Search for the cell housing the specified text and yield its [X, Y] center coordinate. 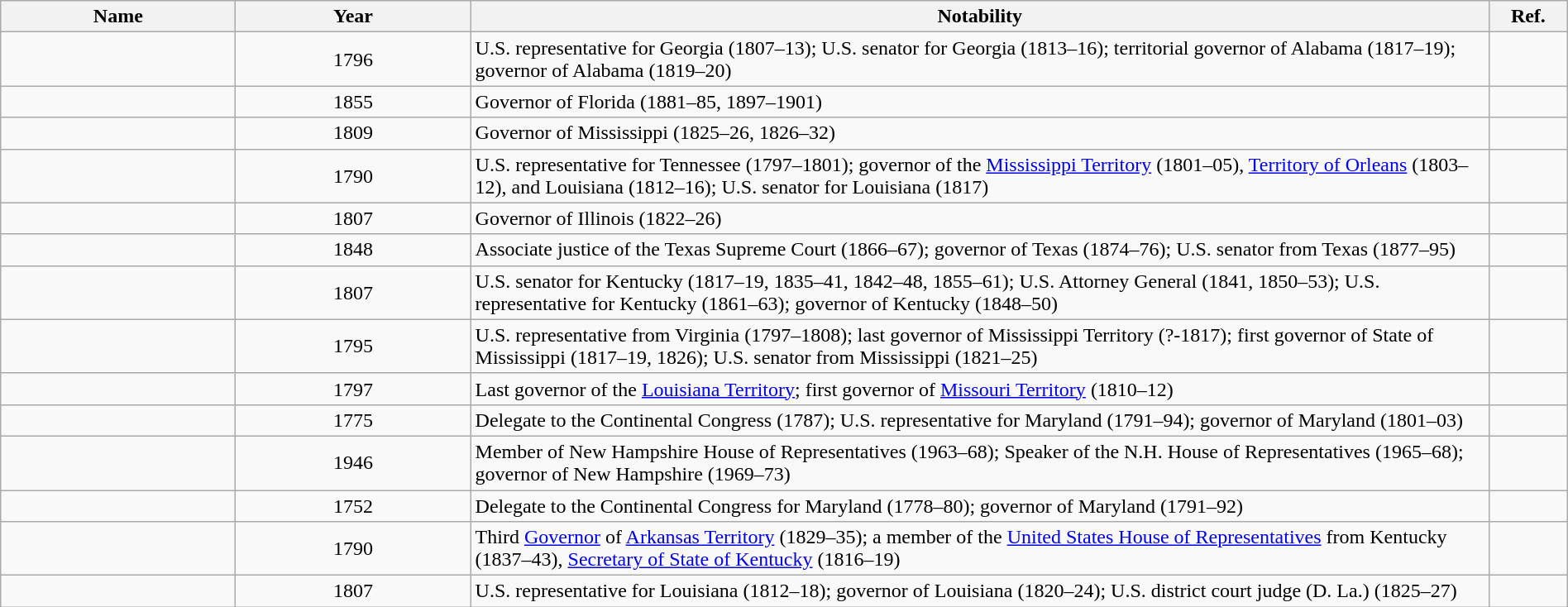
Name [118, 17]
Governor of Illinois (1822–26) [979, 218]
1795 [353, 346]
1775 [353, 420]
1796 [353, 60]
Governor of Mississippi (1825–26, 1826–32) [979, 133]
1848 [353, 250]
1855 [353, 102]
1752 [353, 505]
Last governor of the Louisiana Territory; first governor of Missouri Territory (1810–12) [979, 389]
Year [353, 17]
Delegate to the Continental Congress for Maryland (1778–80); governor of Maryland (1791–92) [979, 505]
Notability [979, 17]
U.S. representative for Louisiana (1812–18); governor of Louisiana (1820–24); U.S. district court judge (D. La.) (1825–27) [979, 591]
1797 [353, 389]
1809 [353, 133]
1946 [353, 463]
Delegate to the Continental Congress (1787); U.S. representative for Maryland (1791–94); governor of Maryland (1801–03) [979, 420]
Associate justice of the Texas Supreme Court (1866–67); governor of Texas (1874–76); U.S. senator from Texas (1877–95) [979, 250]
Ref. [1528, 17]
Governor of Florida (1881–85, 1897–1901) [979, 102]
